Return [x, y] of the center of cell containing provided text 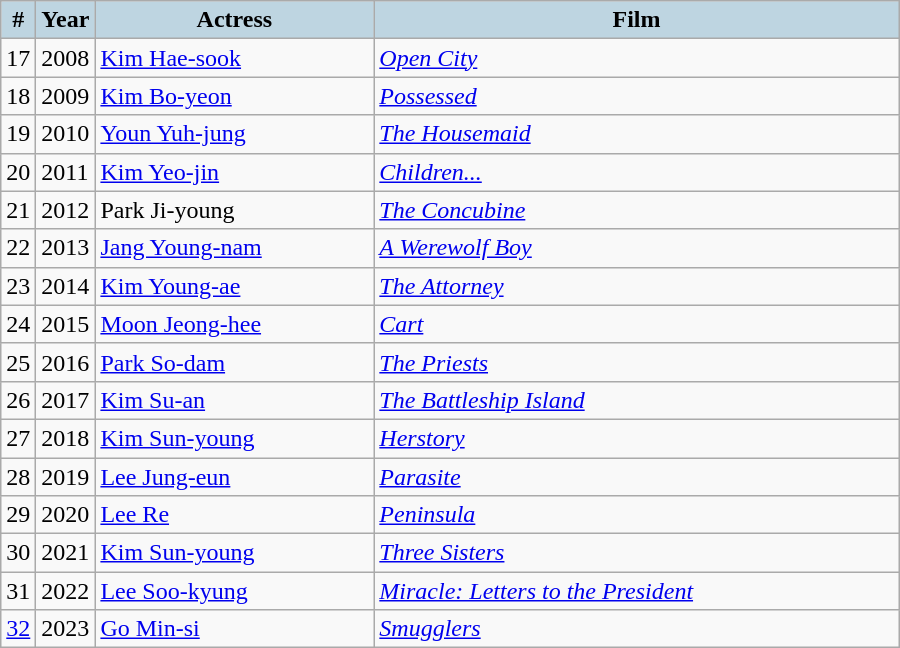
Jang Young-nam [234, 248]
# [18, 20]
2021 [66, 553]
2010 [66, 134]
32 [18, 629]
28 [18, 477]
2012 [66, 210]
Open City [636, 58]
The Battleship Island [636, 400]
Film [636, 20]
Parasite [636, 477]
Lee Re [234, 515]
Miracle: Letters to the President [636, 591]
21 [18, 210]
22 [18, 248]
23 [18, 286]
2018 [66, 438]
2009 [66, 96]
Moon Jeong-hee [234, 324]
2016 [66, 362]
Kim Bo-yeon [234, 96]
Smugglers [636, 629]
20 [18, 172]
2017 [66, 400]
Cart [636, 324]
17 [18, 58]
30 [18, 553]
Actress [234, 20]
2015 [66, 324]
Herstory [636, 438]
The Concubine [636, 210]
Lee Jung-eun [234, 477]
The Priests [636, 362]
A Werewolf Boy [636, 248]
Three Sisters [636, 553]
31 [18, 591]
2019 [66, 477]
2011 [66, 172]
27 [18, 438]
2008 [66, 58]
Year [66, 20]
Park Ji-young [234, 210]
Go Min-si [234, 629]
Kim Young-ae [234, 286]
Park So-dam [234, 362]
Lee Soo-kyung [234, 591]
26 [18, 400]
19 [18, 134]
29 [18, 515]
Youn Yuh-jung [234, 134]
2020 [66, 515]
2022 [66, 591]
25 [18, 362]
The Housemaid [636, 134]
24 [18, 324]
Children... [636, 172]
18 [18, 96]
2023 [66, 629]
Kim Hae-sook [234, 58]
2014 [66, 286]
Possessed [636, 96]
Kim Yeo-jin [234, 172]
The Attorney [636, 286]
Peninsula [636, 515]
2013 [66, 248]
Kim Su-an [234, 400]
